Determine the [x, y] coordinate at the center of the cell enclosing the given text.  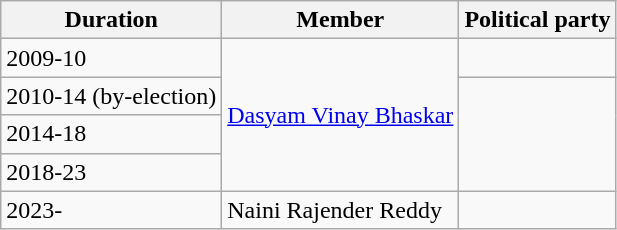
Naini Rajender Reddy [340, 210]
Member [340, 20]
2009-10 [112, 58]
2018-23 [112, 172]
2023- [112, 210]
Duration [112, 20]
2014-18 [112, 134]
Dasyam Vinay Bhaskar [340, 115]
Political party [538, 20]
2010-14 (by-election) [112, 96]
